Pinpoint the cell where the given text exists, returning its [x, y] midpoint coordinate. 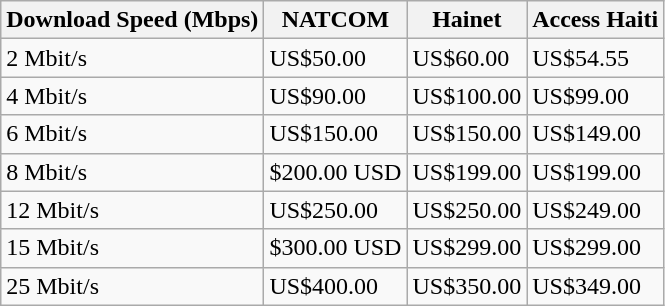
12 Mbit/s [132, 210]
US$100.00 [467, 96]
$200.00 USD [336, 172]
US$400.00 [336, 286]
Hainet [467, 20]
Access Haiti [596, 20]
US$149.00 [596, 134]
6 Mbit/s [132, 134]
NATCOM [336, 20]
US$99.00 [596, 96]
US$249.00 [596, 210]
25 Mbit/s [132, 286]
US$50.00 [336, 58]
US$90.00 [336, 96]
US$60.00 [467, 58]
2 Mbit/s [132, 58]
$300.00 USD [336, 248]
Download Speed (Mbps) [132, 20]
US$350.00 [467, 286]
4 Mbit/s [132, 96]
US$54.55 [596, 58]
8 Mbit/s [132, 172]
US$349.00 [596, 286]
15 Mbit/s [132, 248]
